Extract the [x, y] coordinate from the center of the cell holding the provided text.  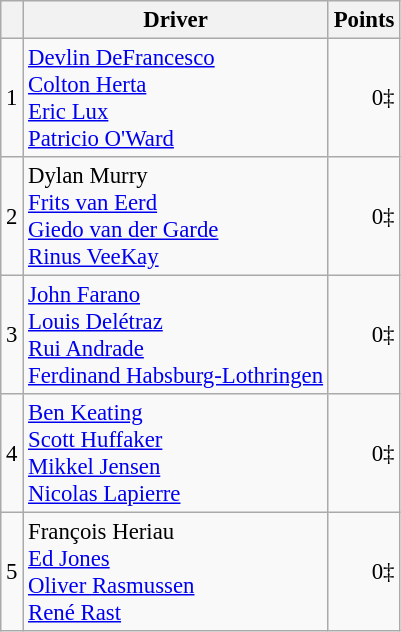
1 [12, 98]
Ben Keating Scott Huffaker Mikkel Jensen Nicolas Lapierre [176, 454]
François Heriau Ed Jones Oliver Rasmussen René Rast [176, 572]
3 [12, 336]
John Farano Louis Delétraz Rui Andrade Ferdinand Habsburg-Lothringen [176, 336]
Devlin DeFrancesco Colton Herta Eric Lux Patricio O'Ward [176, 98]
4 [12, 454]
Dylan Murry Frits van Eerd Giedo van der Garde Rinus VeeKay [176, 216]
2 [12, 216]
5 [12, 572]
Points [364, 20]
Driver [176, 20]
